Capture the cell that displays the provided text and extract its [X, Y] central coordinate. 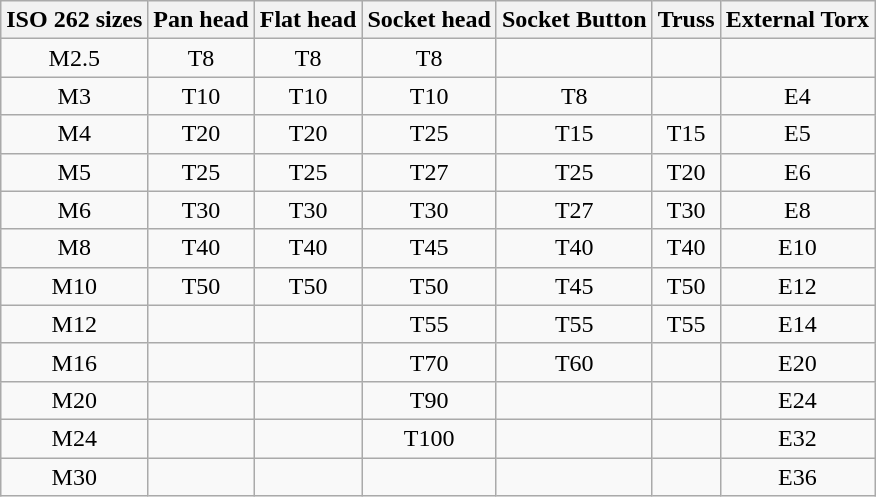
M5 [74, 172]
Pan head [201, 20]
M6 [74, 210]
E32 [797, 438]
T60 [574, 362]
E12 [797, 286]
E10 [797, 248]
T70 [429, 362]
M20 [74, 400]
Flat head [308, 20]
M8 [74, 248]
External Torx [797, 20]
E8 [797, 210]
Truss [686, 20]
Socket head [429, 20]
M3 [74, 96]
T100 [429, 438]
E24 [797, 400]
E14 [797, 324]
E6 [797, 172]
E5 [797, 134]
E4 [797, 96]
M24 [74, 438]
M2.5 [74, 58]
M12 [74, 324]
Socket Button [574, 20]
ISO 262 sizes [74, 20]
E20 [797, 362]
M10 [74, 286]
M4 [74, 134]
M16 [74, 362]
T90 [429, 400]
E36 [797, 477]
M30 [74, 477]
